Capture the cell that displays the provided text and extract its [X, Y] central coordinate. 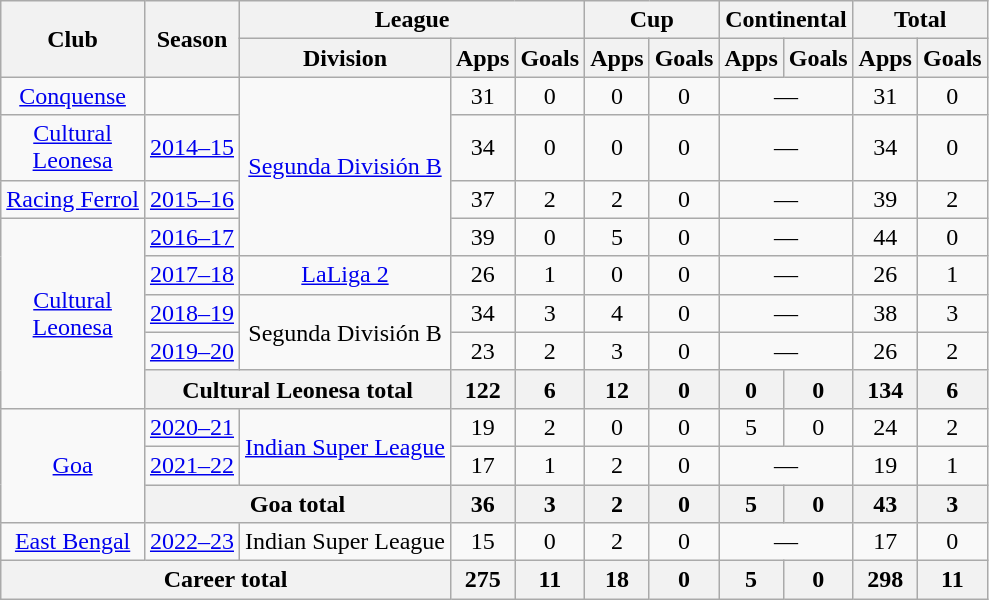
2017–18 [192, 275]
Cup [652, 20]
43 [885, 503]
275 [482, 580]
134 [885, 389]
37 [482, 199]
36 [482, 503]
Racing Ferrol [73, 199]
Cultural Leonesa total [297, 389]
Goa total [297, 503]
38 [885, 313]
2018–19 [192, 313]
12 [617, 389]
Career total [226, 580]
2015–16 [192, 199]
Club [73, 39]
Conquense [73, 96]
LaLiga 2 [346, 275]
15 [482, 542]
Season [192, 39]
2016–17 [192, 237]
23 [482, 351]
2021–22 [192, 465]
18 [617, 580]
2019–20 [192, 351]
2014–15 [192, 148]
122 [482, 389]
League [412, 20]
Continental [786, 20]
24 [885, 427]
Division [346, 58]
Total [920, 20]
2022–23 [192, 542]
2020–21 [192, 427]
4 [617, 313]
Goa [73, 465]
East Bengal [73, 542]
44 [885, 237]
298 [885, 580]
